Identify which cell holds the provided text, then report its [X, Y] central coordinate. 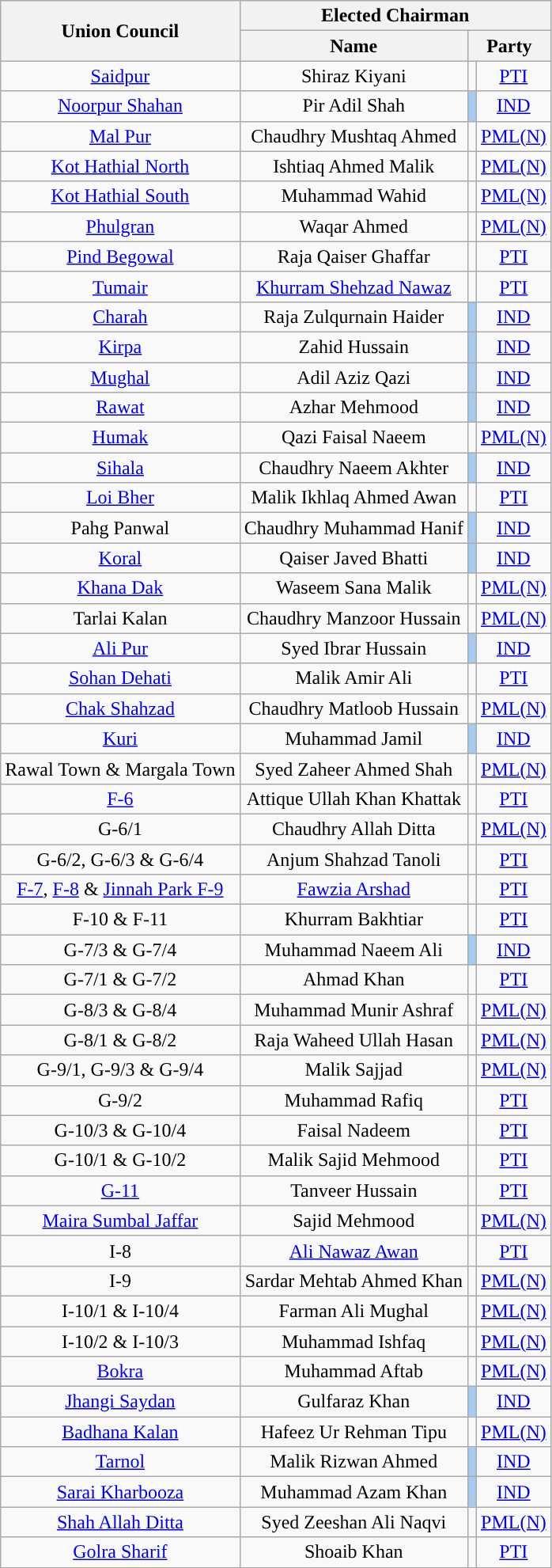
G-7/3 & G-7/4 [120, 950]
Chaudhry Muhammad Hanif [354, 528]
Chak Shahzad [120, 708]
F-7, F-8 & Jinnah Park F-9 [120, 890]
Mal Pur [120, 136]
G-9/1, G-9/3 & G-9/4 [120, 1070]
Farman Ali Mughal [354, 1311]
Malik Ikhlaq Ahmed Awan [354, 498]
Raja Zulqurnain Haider [354, 317]
Malik Sajid Mehmood [354, 1160]
Faisal Nadeem [354, 1130]
I-9 [120, 1281]
Shiraz Kiyani [354, 76]
Elected Chairman [395, 16]
Muhammad Munir Ashraf [354, 1010]
Malik Rizwan Ahmed [354, 1462]
Muhammad Wahid [354, 196]
Kot Hathial South [120, 196]
Kot Hathial North [120, 166]
G-9/2 [120, 1100]
Muhammad Rafiq [354, 1100]
Tarlai Kalan [120, 618]
Muhammad Ishfaq [354, 1342]
Khurram Bakhtiar [354, 920]
Sihala [120, 468]
Ali Pur [120, 648]
I-10/2 & I-10/3 [120, 1342]
Sarai Kharbooza [120, 1492]
Tumair [120, 287]
Gulfaraz Khan [354, 1402]
Saidpur [120, 76]
Ahmad Khan [354, 980]
Qazi Faisal Naeem [354, 438]
Syed Zeeshan Ali Naqvi [354, 1522]
Malik Sajjad [354, 1070]
Muhammad Jamil [354, 738]
Charah [120, 317]
Tarnol [120, 1462]
Raja Qaiser Ghaffar [354, 256]
Sohan Dehati [120, 678]
Attique Ullah Khan Khattak [354, 799]
G-8/3 & G-8/4 [120, 1010]
Jhangi Saydan [120, 1402]
Rawat [120, 408]
Tanveer Hussain [354, 1190]
Chaudhry Allah Ditta [354, 829]
Name [354, 46]
G-11 [120, 1190]
Muhammad Naeem Ali [354, 950]
Syed Zaheer Ahmed Shah [354, 769]
Chaudhry Manzoor Hussain [354, 618]
Fawzia Arshad [354, 890]
G-6/2, G-6/3 & G-6/4 [120, 859]
Golra Sharif [120, 1552]
Muhammad Aftab [354, 1372]
Ishtiaq Ahmed Malik [354, 166]
Shah Allah Ditta [120, 1522]
Malik Amir Ali [354, 678]
Bokra [120, 1372]
Khana Dak [120, 588]
Party [509, 46]
I-10/1 & I-10/4 [120, 1311]
Kirpa [120, 347]
Azhar Mehmood [354, 408]
Union Council [120, 31]
Ali Nawaz Awan [354, 1251]
G-8/1 & G-8/2 [120, 1040]
I-8 [120, 1251]
Muhammad Azam Khan [354, 1492]
Hafeez Ur Rehman Tipu [354, 1432]
Waqar Ahmed [354, 226]
G-10/3 & G-10/4 [120, 1130]
Pahg Panwal [120, 528]
Phulgran [120, 226]
Chaudhry Mushtaq Ahmed [354, 136]
Adil Aziz Qazi [354, 378]
Rawal Town & Margala Town [120, 769]
Badhana Kalan [120, 1432]
Anjum Shahzad Tanoli [354, 859]
Khurram Shehzad Nawaz [354, 287]
Noorpur Shahan [120, 106]
Loi Bher [120, 498]
G-6/1 [120, 829]
Qaiser Javed Bhatti [354, 558]
Chaudhry Naeem Akhter [354, 468]
Zahid Hussain [354, 347]
Pind Begowal [120, 256]
Sajid Mehmood [354, 1221]
Shoaib Khan [354, 1552]
Pir Adil Shah [354, 106]
Mughal [120, 378]
Syed Ibrar Hussain [354, 648]
Kuri [120, 738]
Sardar Mehtab Ahmed Khan [354, 1281]
F-6 [120, 799]
Raja Waheed Ullah Hasan [354, 1040]
Maira Sumbal Jaffar [120, 1221]
F-10 & F-11 [120, 920]
Chaudhry Matloob Hussain [354, 708]
G-10/1 & G-10/2 [120, 1160]
G-7/1 & G-7/2 [120, 980]
Koral [120, 558]
Waseem Sana Malik [354, 588]
Humak [120, 438]
